From the cell containing the given text, extract its center point as (X, Y) coordinate. 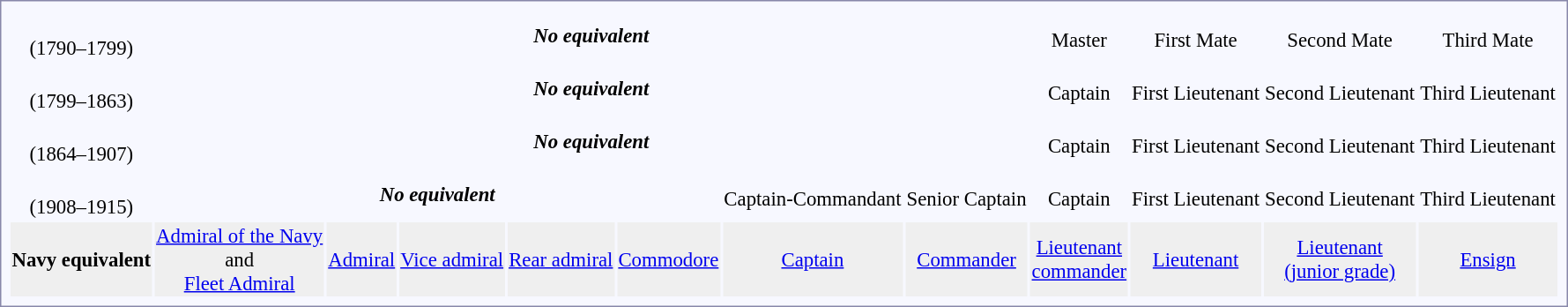
(1790–1799) (81, 35)
Admiral (361, 259)
Master (1079, 39)
Lieutenantcommander (1079, 259)
Rear admiral (561, 259)
Lieutenant (1196, 259)
Commander (966, 259)
Second Mate (1340, 39)
Third Mate (1488, 39)
Vice admiral (452, 259)
Senior Captain (966, 198)
(1799–1863) (81, 88)
Commodore (668, 259)
Navy equivalent (81, 259)
(1864–1907) (81, 141)
Admiral of the NavyandFleet Admiral (240, 259)
Lieutenant(junior grade) (1340, 259)
(1908–1915) (81, 194)
Captain-Commandant (813, 198)
First Mate (1196, 39)
Ensign (1488, 259)
